Pinpoint the cell where the given text exists, returning its [X, Y] midpoint coordinate. 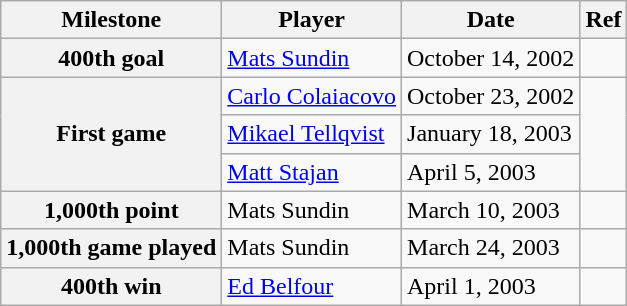
First game [112, 134]
October 14, 2002 [491, 58]
March 24, 2003 [491, 248]
Date [491, 20]
April 5, 2003 [491, 172]
400th win [112, 286]
1,000th point [112, 210]
Carlo Colaiacovo [312, 96]
January 18, 2003 [491, 134]
Milestone [112, 20]
Mikael Tellqvist [312, 134]
1,000th game played [112, 248]
400th goal [112, 58]
Ref [604, 20]
October 23, 2002 [491, 96]
March 10, 2003 [491, 210]
Player [312, 20]
Matt Stajan [312, 172]
April 1, 2003 [491, 286]
Ed Belfour [312, 286]
